Find where the given text appears and provide that cell's center as [x, y] coordinate. 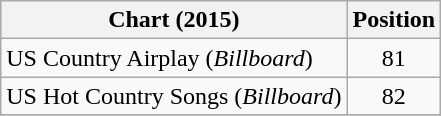
81 [394, 58]
Position [394, 20]
US Hot Country Songs (Billboard) [174, 96]
US Country Airplay (Billboard) [174, 58]
Chart (2015) [174, 20]
82 [394, 96]
